Extract the [x, y] coordinate from the center of the cell holding the provided text.  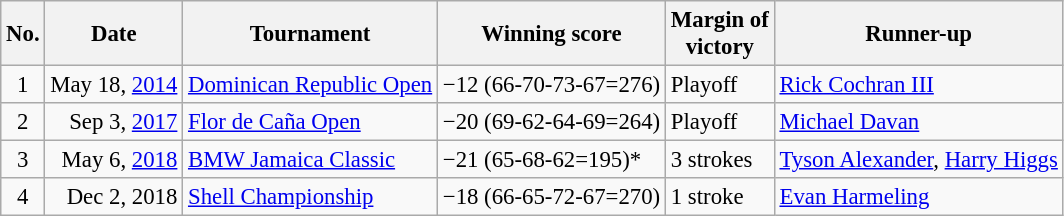
May 6, 2018 [114, 160]
Dominican Republic Open [310, 85]
No. [23, 34]
4 [23, 197]
−20 (69-62-64-69=264) [551, 122]
−12 (66-70-73-67=276) [551, 85]
BMW Jamaica Classic [310, 160]
Flor de Caña Open [310, 122]
Rick Cochran III [918, 85]
Dec 2, 2018 [114, 197]
−18 (66-65-72-67=270) [551, 197]
Runner-up [918, 34]
−21 (65-68-62=195)* [551, 160]
Evan Harmeling [918, 197]
Tyson Alexander, Harry Higgs [918, 160]
2 [23, 122]
3 strokes [720, 160]
Sep 3, 2017 [114, 122]
Date [114, 34]
Winning score [551, 34]
1 [23, 85]
Tournament [310, 34]
3 [23, 160]
Margin ofvictory [720, 34]
1 stroke [720, 197]
Shell Championship [310, 197]
Michael Davan [918, 122]
May 18, 2014 [114, 85]
